Pinpoint the cell where the given text exists, returning its (x, y) midpoint coordinate. 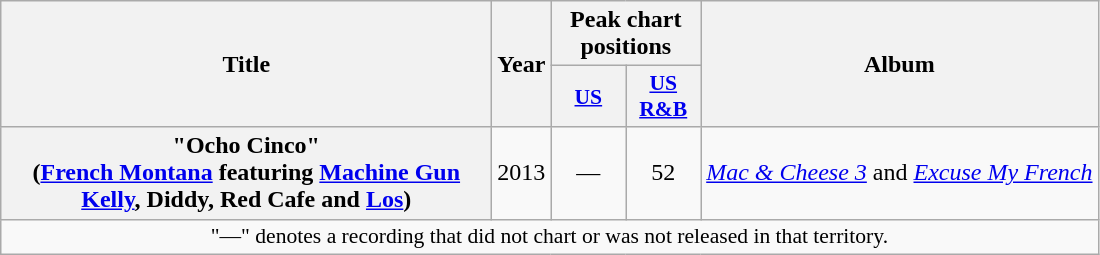
Title (246, 64)
2013 (522, 173)
US (588, 96)
Year (522, 64)
Mac & Cheese 3 and Excuse My French (900, 173)
USR&B (664, 96)
"—" denotes a recording that did not chart or was not released in that territory. (550, 237)
Album (900, 64)
52 (664, 173)
Peak chart positions (626, 34)
"Ocho Cinco"(French Montana featuring Machine Gun Kelly, Diddy, Red Cafe and Los) (246, 173)
— (588, 173)
